Return [x, y] of the center of cell containing provided text 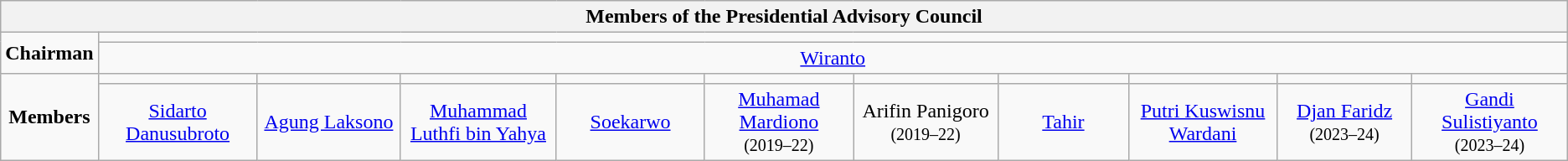
Wiranto [833, 58]
Muhammad Luthfi bin Yahya [478, 122]
Members of the Presidential Advisory Council [784, 17]
Muhamad Mardiono(2019–22) [779, 122]
Tahir [1063, 122]
Chairman [49, 54]
Gandi Sulistiyanto(2023–24) [1490, 122]
Soekarwo [630, 122]
Agung Laksono [328, 122]
Djan Faridz(2023–24) [1345, 122]
Members [49, 117]
Putri Kuswisnu Wardani [1203, 122]
Sidarto Danusubroto [178, 122]
Arifin Panigoro(2019–22) [926, 122]
